Detect which cell encompasses the target text, then output its [x, y] center coordinate. 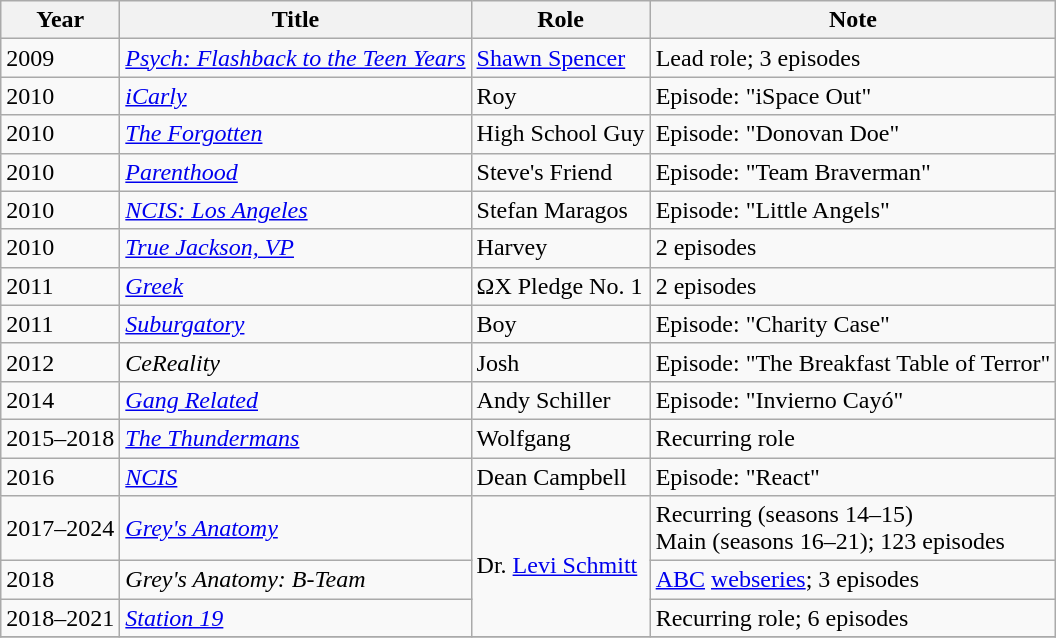
Episode: "React" [853, 477]
Dean Campbell [560, 477]
CeReality [296, 362]
iCarly [296, 96]
Title [296, 20]
2012 [60, 362]
NCIS [296, 477]
2015–2018 [60, 438]
2017–2024 [60, 528]
Shawn Spencer [560, 58]
Episode: "iSpace Out" [853, 96]
Psych: Flashback to the Teen Years [296, 58]
Steve's Friend [560, 172]
Parenthood [296, 172]
Episode: "The Breakfast Table of Terror" [853, 362]
Andy Schiller [560, 400]
2009 [60, 58]
Josh [560, 362]
True Jackson, VP [296, 248]
Note [853, 20]
2014 [60, 400]
Episode: "Team Braverman" [853, 172]
Recurring (seasons 14–15)Main (seasons 16–21); 123 episodes [853, 528]
ABC webseries; 3 episodes [853, 580]
Year [60, 20]
2016 [60, 477]
High School Guy [560, 134]
Station 19 [296, 618]
Wolfgang [560, 438]
Suburgatory [296, 324]
Grey's Anatomy: B-Team [296, 580]
Roy [560, 96]
Recurring role [853, 438]
Grey's Anatomy [296, 528]
Harvey [560, 248]
2018 [60, 580]
Greek [296, 286]
Gang Related [296, 400]
Episode: "Invierno Cayó" [853, 400]
Dr. Levi Schmitt [560, 566]
Stefan Maragos [560, 210]
Role [560, 20]
Episode: "Little Angels" [853, 210]
Lead role; 3 episodes [853, 58]
Boy [560, 324]
The Forgotten [296, 134]
The Thundermans [296, 438]
2018–2021 [60, 618]
Episode: "Charity Case" [853, 324]
Recurring role; 6 episodes [853, 618]
ΩX Pledge No. 1 [560, 286]
Episode: "Donovan Doe" [853, 134]
NCIS: Los Angeles [296, 210]
